From the cell containing the given text, extract its center point as [X, Y] coordinate. 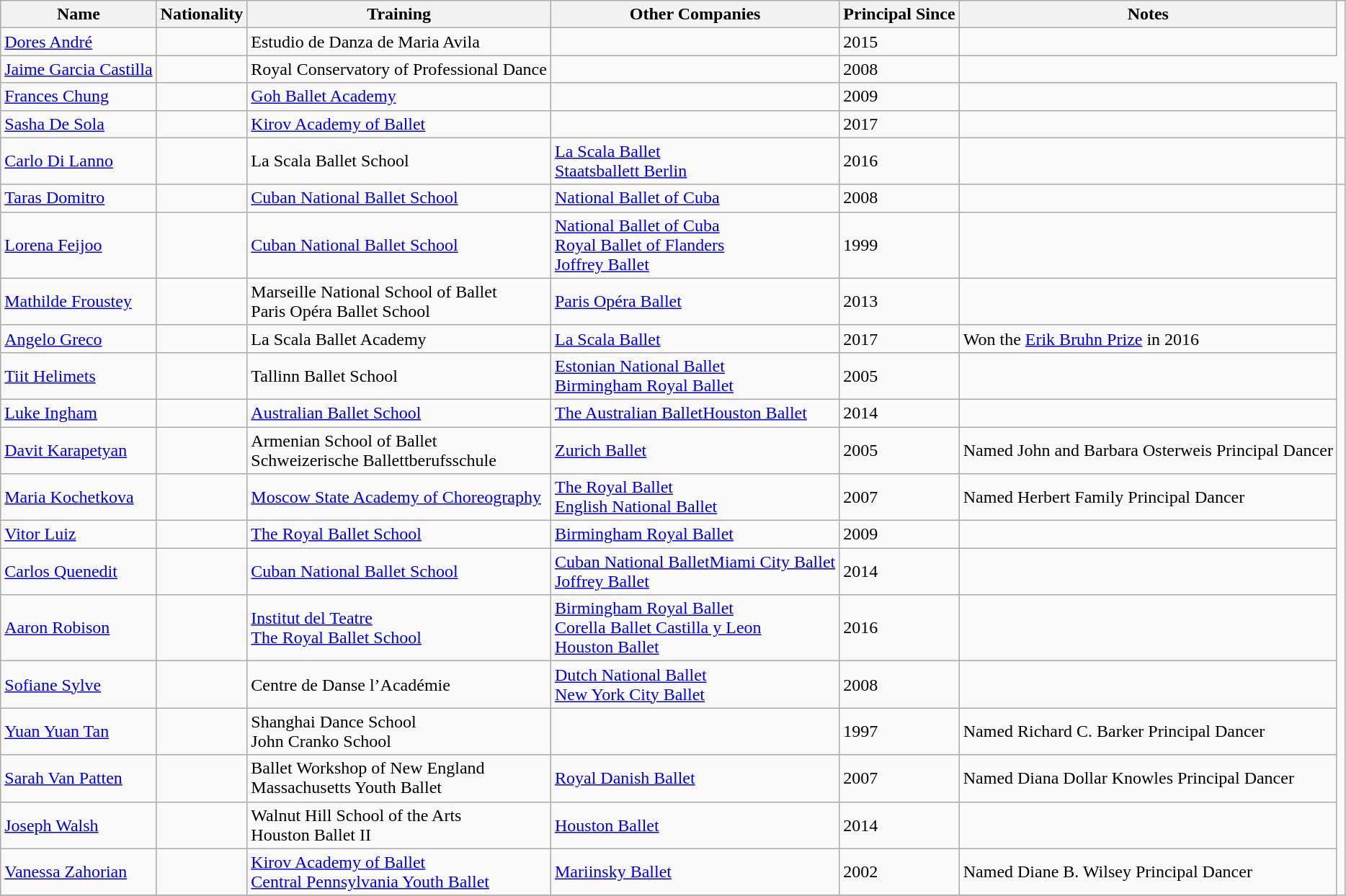
Name [79, 14]
Taras Domitro [79, 198]
Vanessa Zahorian [79, 872]
Cuban National BalletMiami City BalletJoffrey Ballet [695, 572]
Dores André [79, 42]
Australian Ballet School [399, 413]
Other Companies [695, 14]
Carlo Di Lanno [79, 161]
2015 [899, 42]
National Ballet of Cuba [695, 198]
1997 [899, 732]
The Royal Ballet English National Ballet [695, 497]
2002 [899, 872]
Institut del TeatreThe Royal Ballet School [399, 628]
Centre de Danse l’Académie [399, 684]
Angelo Greco [79, 339]
Estudio de Danza de Maria Avila [399, 42]
Dutch National Ballet New York City Ballet [695, 684]
Sofiane Sylve [79, 684]
La Scala BalletStaatsballett Berlin [695, 161]
Ballet Workshop of New England Massachusetts Youth Ballet [399, 778]
La Scala Ballet [695, 339]
Kirov Academy of Ballet [399, 124]
Named Richard C. Barker Principal Dancer [1148, 732]
1999 [899, 245]
Zurich Ballet [695, 449]
Named Herbert Family Principal Dancer [1148, 497]
Luke Ingham [79, 413]
Training [399, 14]
Shanghai Dance SchoolJohn Cranko School [399, 732]
Mathilde Froustey [79, 301]
The Royal Ballet School [399, 534]
Won the Erik Bruhn Prize in 2016 [1148, 339]
Vitor Luiz [79, 534]
Tallinn Ballet School [399, 376]
Royal Danish Ballet [695, 778]
Walnut Hill School of the Arts Houston Ballet II [399, 825]
Lorena Feijoo [79, 245]
La Scala Ballet Academy [399, 339]
Named Diane B. Wilsey Principal Dancer [1148, 872]
Sarah Van Patten [79, 778]
Estonian National Ballet Birmingham Royal Ballet [695, 376]
The Australian BalletHouston Ballet [695, 413]
Goh Ballet Academy [399, 97]
Birmingham Royal Ballet [695, 534]
Nationality [202, 14]
Houston Ballet [695, 825]
Marseille National School of Ballet Paris Opéra Ballet School [399, 301]
Notes [1148, 14]
Moscow State Academy of Choreography [399, 497]
Mariinsky Ballet [695, 872]
Named Diana Dollar Knowles Principal Dancer [1148, 778]
Joseph Walsh [79, 825]
Named John and Barbara Osterweis Principal Dancer [1148, 449]
La Scala Ballet School [399, 161]
Paris Opéra Ballet [695, 301]
Royal Conservatory of Professional Dance [399, 69]
2013 [899, 301]
Frances Chung [79, 97]
Maria Kochetkova [79, 497]
Jaime Garcia Castilla [79, 69]
Principal Since [899, 14]
Sasha De Sola [79, 124]
Kirov Academy of Ballet Central Pennsylvania Youth Ballet [399, 872]
Aaron Robison [79, 628]
National Ballet of Cuba Royal Ballet of Flanders Joffrey Ballet [695, 245]
Armenian School of Ballet Schweizerische Ballettberufsschule [399, 449]
Birmingham Royal BalletCorella Ballet Castilla y LeonHouston Ballet [695, 628]
Carlos Quenedit [79, 572]
Yuan Yuan Tan [79, 732]
Tiit Helimets [79, 376]
Davit Karapetyan [79, 449]
